Extract the [X, Y] coordinate from the center of the cell holding the provided text.  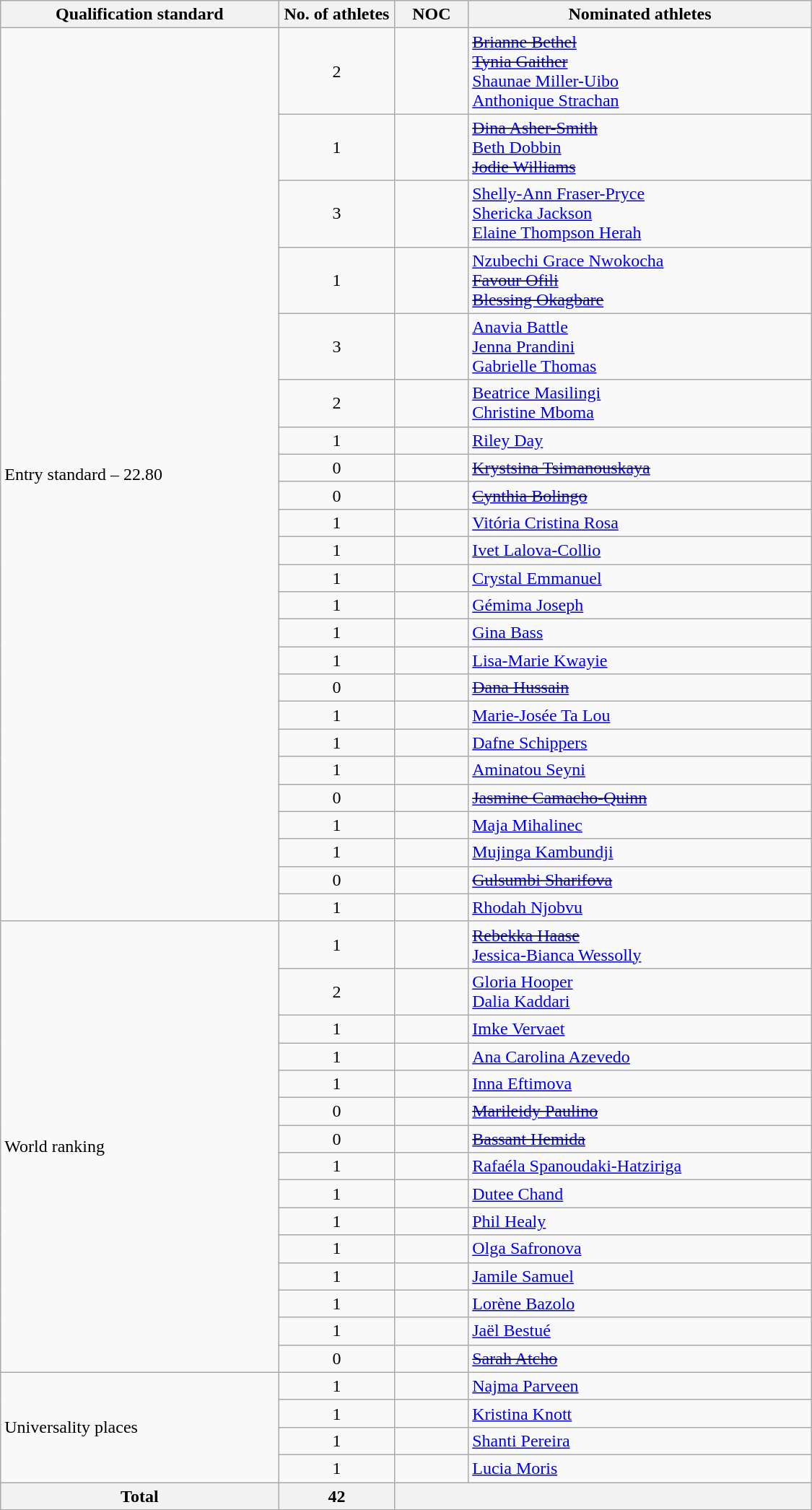
Sarah Atcho [640, 1358]
Olga Safronova [640, 1249]
Gémima Joseph [640, 606]
Gloria HooperDalia Kaddari [640, 992]
Lorène Bazolo [640, 1304]
Krystsina Tsimanouskaya [640, 468]
Lisa-Marie Kwayie [640, 660]
Crystal Emmanuel [640, 578]
NOC [432, 14]
Total [140, 1496]
Najma Parveen [640, 1386]
No. of athletes [336, 14]
Mujinga Kambundji [640, 852]
Kristina Knott [640, 1413]
Universality places [140, 1427]
Qualification standard [140, 14]
World ranking [140, 1146]
Phil Healy [640, 1221]
Gulsumbi Sharifova [640, 880]
Cynthia Bolingo [640, 495]
Jamile Samuel [640, 1276]
Lucia Moris [640, 1468]
Nominated athletes [640, 14]
Maja Mihalinec [640, 825]
Rhodah Njobvu [640, 907]
Gina Bass [640, 633]
Entry standard – 22.80 [140, 475]
Ana Carolina Azevedo [640, 1056]
Vitória Cristina Rosa [640, 523]
Marileidy Paulino [640, 1112]
Imke Vervaet [640, 1029]
Dafne Schippers [640, 743]
Aminatou Seyni [640, 770]
Dana Hussain [640, 688]
Marie-Josée Ta Lou [640, 715]
Shelly-Ann Fraser-PryceShericka JacksonElaine Thompson Herah [640, 214]
Rebekka HaaseJessica-Bianca Wessolly [640, 944]
Brianne BethelTynia GaitherShaunae Miller-UiboAnthonique Strachan [640, 71]
Jaël Bestué [640, 1331]
Bassant Hemida [640, 1139]
Riley Day [640, 440]
Ivet Lalova-Collio [640, 550]
Dina Asher-SmithBeth DobbinJodie Williams [640, 147]
42 [336, 1496]
Beatrice MasilingiChristine Mboma [640, 403]
Shanti Pereira [640, 1441]
Anavia BattleJenna PrandiniGabrielle Thomas [640, 346]
Nzubechi Grace NwokochaFavour OfiliBlessing Okagbare [640, 280]
Rafaéla Spanoudaki-Hatziriga [640, 1166]
Jasmine Camacho-Quinn [640, 798]
Inna Eftimova [640, 1084]
Dutee Chand [640, 1194]
